Extract the (X, Y) coordinate from the center of the cell holding the provided text.  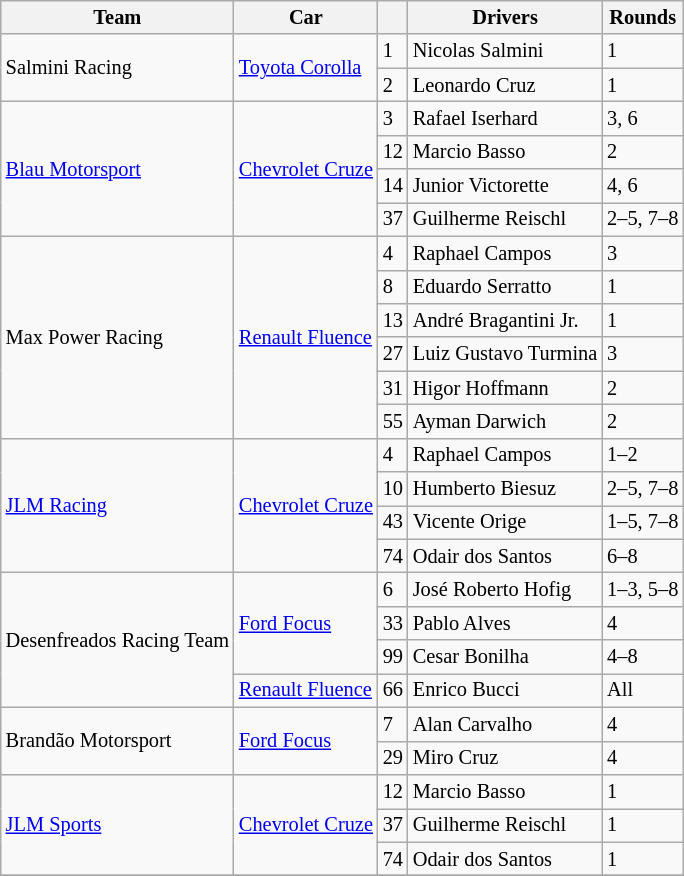
7 (393, 724)
13 (393, 320)
14 (393, 186)
Nicolas Salmini (505, 51)
José Roberto Hofig (505, 589)
JLM Racing (118, 506)
Max Power Racing (118, 337)
Ayman Darwich (505, 421)
Luiz Gustavo Turmina (505, 354)
Desenfreados Racing Team (118, 640)
1–5, 7–8 (642, 522)
99 (393, 657)
Salmini Racing (118, 68)
Brandão Motorsport (118, 740)
1–2 (642, 455)
Toyota Corolla (306, 68)
Rafael Iserhard (505, 118)
43 (393, 522)
Leonardo Cruz (505, 85)
Higor Hoffmann (505, 388)
Cesar Bonilha (505, 657)
8 (393, 287)
31 (393, 388)
4, 6 (642, 186)
André Bragantini Jr. (505, 320)
Drivers (505, 17)
Rounds (642, 17)
Alan Carvalho (505, 724)
Eduardo Serratto (505, 287)
33 (393, 623)
JLM Sports (118, 824)
Blau Motorsport (118, 168)
Vicente Orige (505, 522)
Humberto Biesuz (505, 489)
3, 6 (642, 118)
29 (393, 758)
6 (393, 589)
27 (393, 354)
6–8 (642, 556)
4–8 (642, 657)
Car (306, 17)
66 (393, 690)
1–3, 5–8 (642, 589)
10 (393, 489)
Miro Cruz (505, 758)
Pablo Alves (505, 623)
Enrico Bucci (505, 690)
Junior Victorette (505, 186)
55 (393, 421)
All (642, 690)
Team (118, 17)
